Locate the cell with the specified text and output its (X, Y) center coordinate. 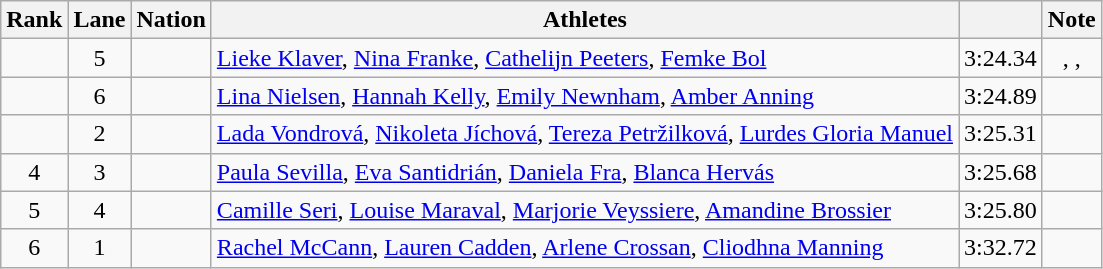
Lane (100, 20)
Note (1072, 20)
Nation (171, 20)
Lada Vondrová, Nikoleta Jíchová, Tereza Petržilková, Lurdes Gloria Manuel (584, 134)
3:32.72 (1001, 248)
3:25.31 (1001, 134)
3:25.68 (1001, 172)
Lina Nielsen, Hannah Kelly, Emily Newnham, Amber Anning (584, 96)
Paula Sevilla, Eva Santidrián, Daniela Fra, Blanca Hervás (584, 172)
3 (100, 172)
2 (100, 134)
Camille Seri, Louise Maraval, Marjorie Veyssiere, Amandine Brossier (584, 210)
3:25.80 (1001, 210)
Rachel McCann, Lauren Cadden, Arlene Crossan, Cliodhna Manning (584, 248)
1 (100, 248)
Rank (34, 20)
, , (1072, 58)
3:24.34 (1001, 58)
3:24.89 (1001, 96)
Athletes (584, 20)
Lieke Klaver, Nina Franke, Cathelijn Peeters, Femke Bol (584, 58)
